Extract the (X, Y) coordinate from the center of the cell holding the provided text.  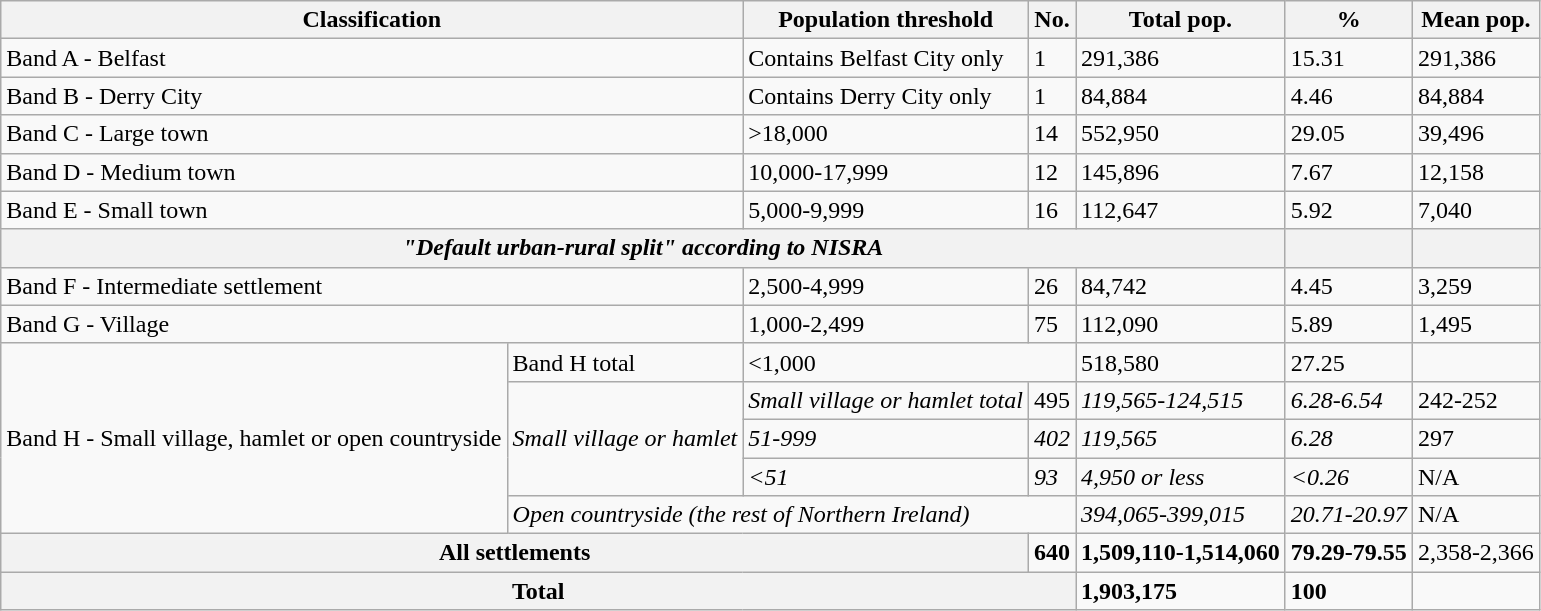
145,896 (1181, 172)
15.31 (1348, 58)
5.89 (1348, 324)
Mean pop. (1476, 20)
Band E - Small town (372, 210)
Open countryside (the rest of Northern Ireland) (791, 515)
Band G - Village (372, 324)
100 (1348, 591)
<1,000 (910, 362)
Population threshold (886, 20)
Band F - Intermediate settlement (372, 286)
1,495 (1476, 324)
26 (1052, 286)
20.71-20.97 (1348, 515)
4,950 or less (1181, 477)
Contains Belfast City only (886, 58)
518,580 (1181, 362)
2,500-4,999 (886, 286)
12 (1052, 172)
Band H total (625, 362)
5,000-9,999 (886, 210)
<51 (886, 477)
119,565 (1181, 438)
6.28-6.54 (1348, 400)
242-252 (1476, 400)
1,000-2,499 (886, 324)
12,158 (1476, 172)
75 (1052, 324)
112,647 (1181, 210)
6.28 (1348, 438)
640 (1052, 553)
79.29-79.55 (1348, 553)
Contains Derry City only (886, 96)
All settlements (515, 553)
<0.26 (1348, 477)
51-999 (886, 438)
Band A - Belfast (372, 58)
14 (1052, 134)
3,259 (1476, 286)
1,509,110-1,514,060 (1181, 553)
119,565-124,515 (1181, 400)
93 (1052, 477)
5.92 (1348, 210)
2,358-2,366 (1476, 553)
% (1348, 20)
495 (1052, 400)
84,742 (1181, 286)
297 (1476, 438)
Total pop. (1181, 20)
29.05 (1348, 134)
Band C - Large town (372, 134)
4.46 (1348, 96)
"Default urban-rural split" according to NISRA (644, 248)
552,950 (1181, 134)
7,040 (1476, 210)
10,000-17,999 (886, 172)
39,496 (1476, 134)
Small village or hamlet total (886, 400)
Band H - Small village, hamlet or open countryside (254, 438)
1,903,175 (1181, 591)
112,090 (1181, 324)
7.67 (1348, 172)
Classification (372, 20)
Total (538, 591)
16 (1052, 210)
Band B - Derry City (372, 96)
402 (1052, 438)
Band D - Medium town (372, 172)
No. (1052, 20)
4.45 (1348, 286)
>18,000 (886, 134)
394,065-399,015 (1181, 515)
Small village or hamlet (625, 438)
27.25 (1348, 362)
